For the text-containing cell, return its midpoint in [x, y] coordinate format. 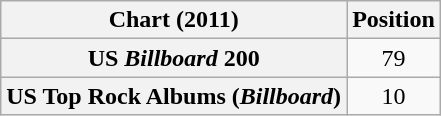
US Billboard 200 [174, 58]
79 [394, 58]
Position [394, 20]
10 [394, 96]
US Top Rock Albums (Billboard) [174, 96]
Chart (2011) [174, 20]
